Locate the cell with the specified text and output its (X, Y) center coordinate. 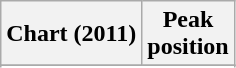
Peakposition (188, 34)
Chart (2011) (72, 34)
